Pinpoint the cell where the given text exists, returning its (X, Y) midpoint coordinate. 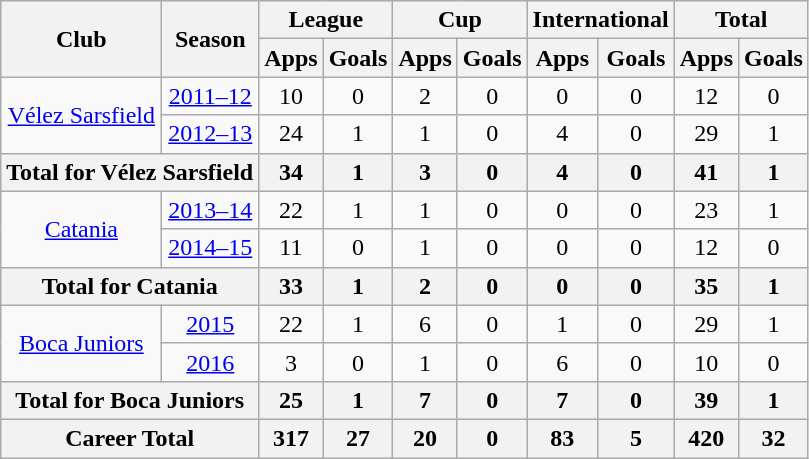
Total (741, 20)
Boca Juniors (82, 343)
League (326, 20)
Club (82, 39)
20 (425, 438)
International (600, 20)
23 (706, 210)
2015 (210, 324)
Total for Vélez Sarsfield (130, 172)
2013–14 (210, 210)
2016 (210, 362)
39 (706, 400)
420 (706, 438)
Total for Catania (130, 286)
83 (562, 438)
2014–15 (210, 248)
32 (774, 438)
11 (291, 248)
33 (291, 286)
Vélez Sarsfield (82, 115)
34 (291, 172)
Catania (82, 229)
2011–12 (210, 96)
Career Total (130, 438)
Total for Boca Juniors (130, 400)
Cup (460, 20)
24 (291, 134)
Season (210, 39)
27 (358, 438)
5 (636, 438)
317 (291, 438)
2012–13 (210, 134)
25 (291, 400)
41 (706, 172)
35 (706, 286)
